Find where the given text appears and provide that cell's center as (x, y) coordinate. 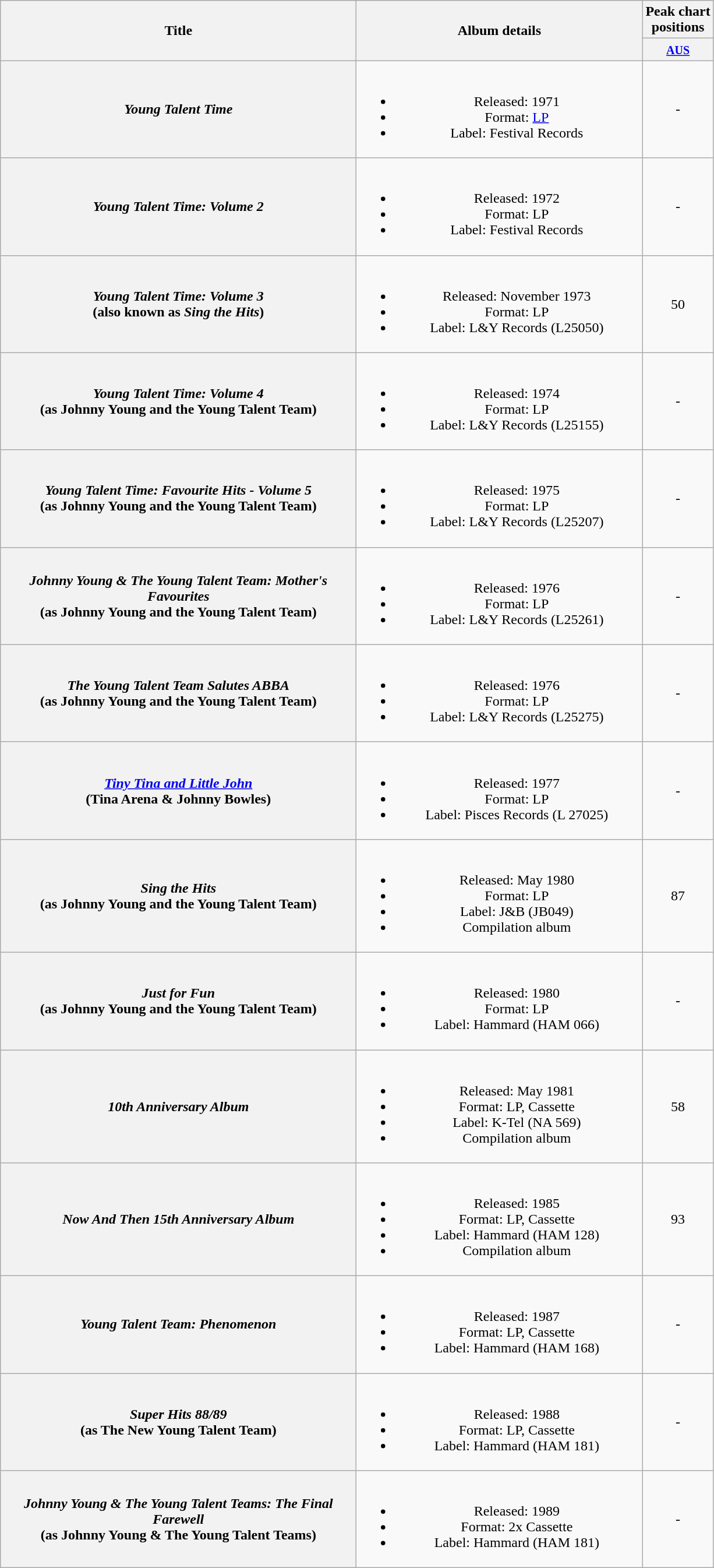
93 (678, 1220)
Released: 1987Format: LP, CassetteLabel: Hammard (HAM 168) (500, 1325)
Released: May 1980Format: LPLabel: J&B (JB049)Compilation album (500, 896)
87 (678, 896)
Released: 1977Format: LPLabel: Pisces Records (L 27025) (500, 790)
Released: 1975Format: LPLabel: L&Y Records (L25207) (500, 499)
Released: 1989Format: 2x CassetteLabel: Hammard (HAM 181) (500, 1520)
Young Talent Time: Favourite Hits - Volume 5 (as Johnny Young and the Young Talent Team) (178, 499)
Released: 1976Format: LPLabel: L&Y Records (L25275) (500, 693)
Just for Fun (as Johnny Young and the Young Talent Team) (178, 1001)
Young Talent Time: Volume 2 (178, 206)
AUS (678, 50)
10th Anniversary Album (178, 1107)
Peak chartpositions (678, 20)
Young Talent Time (178, 110)
50 (678, 304)
Released: 1985Format: LP, CassetteLabel: Hammard (HAM 128)Compilation album (500, 1220)
Johnny Young & The Young Talent Team: Mother's Favourites (as Johnny Young and the Young Talent Team) (178, 596)
Tiny Tina and Little John (Tina Arena & Johnny Bowles) (178, 790)
Released: 1971Format: LPLabel: Festival Records (500, 110)
Released: 1974Format: LPLabel: L&Y Records (L25155) (500, 401)
Released: 1988Format: LP, CassetteLabel: Hammard (HAM 181) (500, 1422)
Johnny Young & The Young Talent Teams: The Final Farewell (as Johnny Young & The Young Talent Teams) (178, 1520)
Album details (500, 30)
Young Talent Team: Phenomenon (178, 1325)
Now And Then 15th Anniversary Album (178, 1220)
Released: May 1981Format: LP, CassetteLabel: K-Tel (NA 569)Compilation album (500, 1107)
Released: November 1973Format: LPLabel: L&Y Records (L25050) (500, 304)
Super Hits 88/89 (as The New Young Talent Team) (178, 1422)
Young Talent Time: Volume 3 (also known as Sing the Hits) (178, 304)
Released: 1976Format: LPLabel: L&Y Records (L25261) (500, 596)
Released: 1980Format: LPLabel: Hammard (HAM 066) (500, 1001)
58 (678, 1107)
The Young Talent Team Salutes ABBA (as Johnny Young and the Young Talent Team) (178, 693)
Sing the Hits (as Johnny Young and the Young Talent Team) (178, 896)
Young Talent Time: Volume 4 (as Johnny Young and the Young Talent Team) (178, 401)
Title (178, 30)
Released: 1972Format: LPLabel: Festival Records (500, 206)
